Scan for the cell matching the given text and deliver its [x, y] coordinate at center. 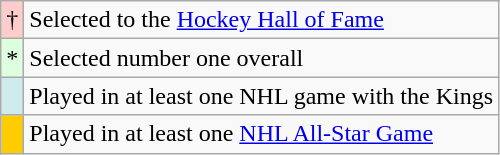
Played in at least one NHL All-Star Game [262, 134]
Selected to the Hockey Hall of Fame [262, 20]
Played in at least one NHL game with the Kings [262, 96]
* [12, 58]
† [12, 20]
Selected number one overall [262, 58]
